For the text-containing cell, return its midpoint in (x, y) coordinate format. 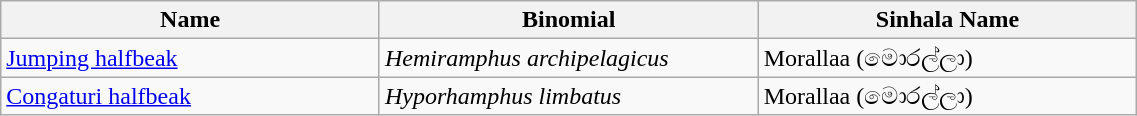
Binomial (568, 20)
Hemiramphus archipelagicus (568, 58)
Congaturi halfbeak (190, 96)
Name (190, 20)
Hyporhamphus limbatus (568, 96)
Sinhala Name (948, 20)
Jumping halfbeak (190, 58)
